Output the (X, Y) coordinate of the center of the cell containing the given text.  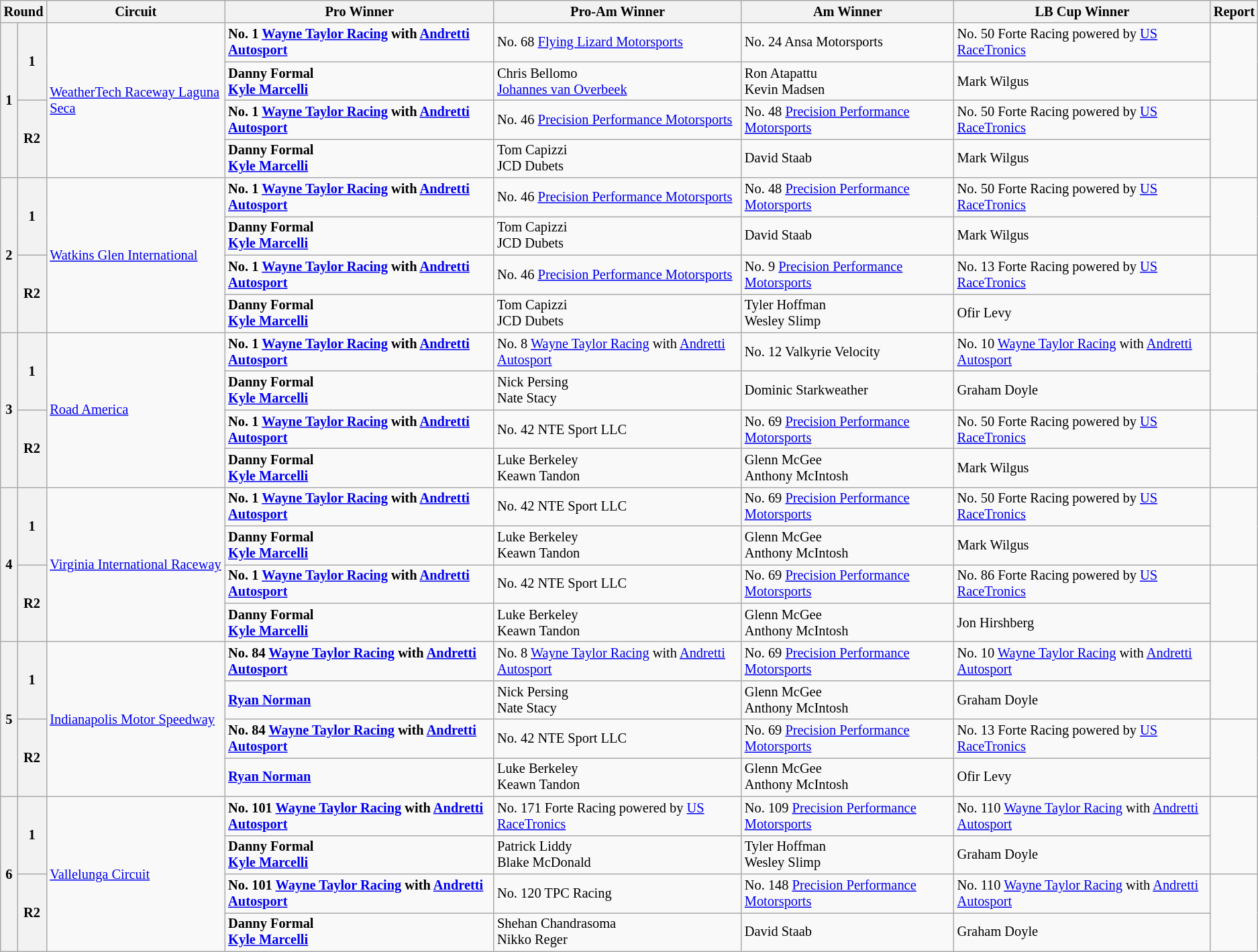
LB Cup Winner (1082, 11)
No. 148 Precision Performance Motorsports (848, 893)
Watkins Glen International (136, 255)
Virginia International Raceway (136, 565)
4 (9, 565)
Ron Atapattu Kevin Madsen (848, 81)
No. 12 Valkyrie Velocity (848, 352)
WeatherTech Raceway Laguna Seca (136, 101)
Vallelunga Circuit (136, 874)
Pro-Am Winner (617, 11)
Road America (136, 409)
Indianapolis Motor Speedway (136, 719)
Round (24, 11)
Dominic Starkweather (848, 390)
6 (9, 874)
No. 24 Ansa Motorsports (848, 42)
Pro Winner (360, 11)
No. 9 Precision Performance Motorsports (848, 274)
No. 120 TPC Racing (617, 893)
Chris Bellomo Johannes van Overbeek (617, 81)
Circuit (136, 11)
No. 109 Precision Performance Motorsports (848, 816)
Patrick Liddy Blake McDonald (617, 855)
Report (1235, 11)
Am Winner (848, 11)
5 (9, 719)
No. 86 Forte Racing powered by US RaceTronics (1082, 584)
No. 171 Forte Racing powered by US RaceTronics (617, 816)
3 (9, 409)
No. 68 Flying Lizard Motorsports (617, 42)
Jon Hirshberg (1082, 623)
2 (9, 255)
Shehan Chandrasoma Nikko Reger (617, 932)
